Locate the cell with the specified text and output its [X, Y] center coordinate. 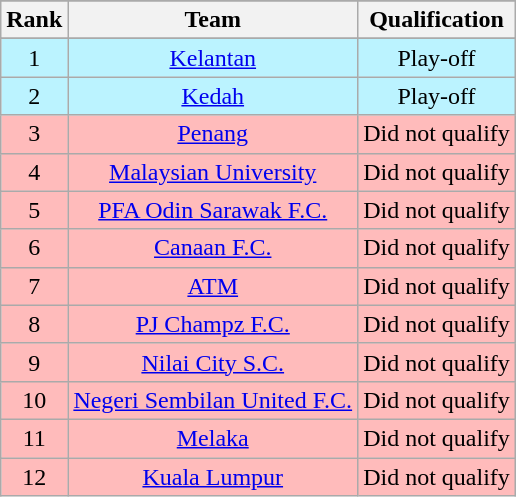
Melaka [213, 438]
9 [34, 362]
7 [34, 286]
Qualification [437, 20]
3 [34, 134]
Kedah [213, 96]
6 [34, 248]
2 [34, 96]
5 [34, 210]
PFA Odin Sarawak F.C. [213, 210]
Team [213, 20]
Malaysian University [213, 172]
10 [34, 400]
8 [34, 324]
Nilai City S.C. [213, 362]
4 [34, 172]
12 [34, 477]
Canaan F.C. [213, 248]
Rank [34, 20]
Penang [213, 134]
11 [34, 438]
Kelantan [213, 58]
Negeri Sembilan United F.C. [213, 400]
Kuala Lumpur [213, 477]
ATM [213, 286]
PJ Champz F.C. [213, 324]
1 [34, 58]
